Identify which cell holds the provided text, then report its [x, y] central coordinate. 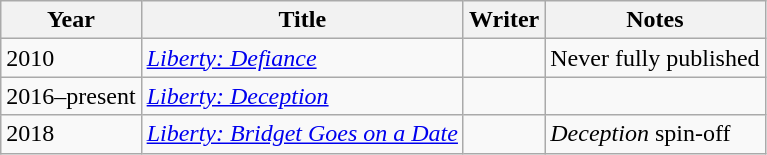
Liberty: Defiance [302, 58]
2010 [71, 58]
Deception spin-off [655, 134]
2018 [71, 134]
Notes [655, 20]
Writer [504, 20]
Liberty: Deception [302, 96]
Liberty: Bridget Goes on a Date [302, 134]
2016–present [71, 96]
Title [302, 20]
Year [71, 20]
Never fully published [655, 58]
